Find where the given text appears and provide that cell's center as [X, Y] coordinate. 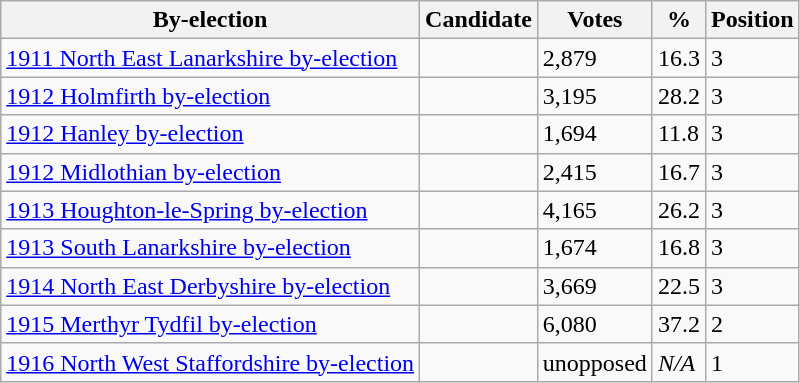
Candidate [479, 20]
26.2 [678, 210]
1915 Merthyr Tydfil by-election [210, 324]
16.8 [678, 248]
Votes [594, 20]
16.7 [678, 172]
6,080 [594, 324]
1912 Hanley by-election [210, 134]
2,879 [594, 58]
unopposed [594, 362]
Position [752, 20]
1916 North West Staffordshire by-election [210, 362]
1912 Holmfirth by-election [210, 96]
11.8 [678, 134]
28.2 [678, 96]
1913 South Lanarkshire by-election [210, 248]
% [678, 20]
1 [752, 362]
37.2 [678, 324]
1,694 [594, 134]
N/A [678, 362]
1912 Midlothian by-election [210, 172]
By-election [210, 20]
3,195 [594, 96]
1911 North East Lanarkshire by-election [210, 58]
1913 Houghton-le-Spring by-election [210, 210]
16.3 [678, 58]
2 [752, 324]
22.5 [678, 286]
2,415 [594, 172]
3,669 [594, 286]
4,165 [594, 210]
1914 North East Derbyshire by-election [210, 286]
1,674 [594, 248]
